Provide the [x, y] coordinate of the cell's center where the given text is located.  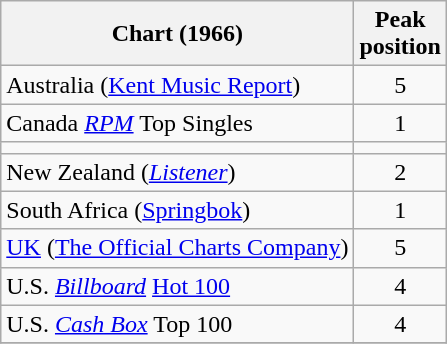
Chart (1966) [178, 34]
2 [400, 172]
Australia (Kent Music Report) [178, 85]
UK (The Official Charts Company) [178, 248]
Peakposition [400, 34]
U.S. Cash Box Top 100 [178, 324]
South Africa (Springbok) [178, 210]
New Zealand (Listener) [178, 172]
Canada RPM Top Singles [178, 123]
U.S. Billboard Hot 100 [178, 286]
